From the cell containing the given text, extract its center point as [x, y] coordinate. 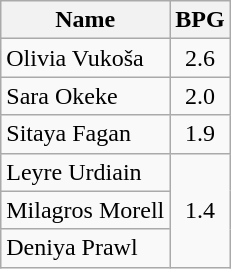
Milagros Morell [86, 210]
2.0 [200, 96]
1.9 [200, 134]
BPG [200, 20]
Olivia Vukoša [86, 58]
2.6 [200, 58]
Sara Okeke [86, 96]
Leyre Urdiain [86, 172]
Name [86, 20]
Deniya Prawl [86, 248]
1.4 [200, 210]
Sitaya Fagan [86, 134]
